Determine the [X, Y] coordinate at the center of the cell enclosing the given text.  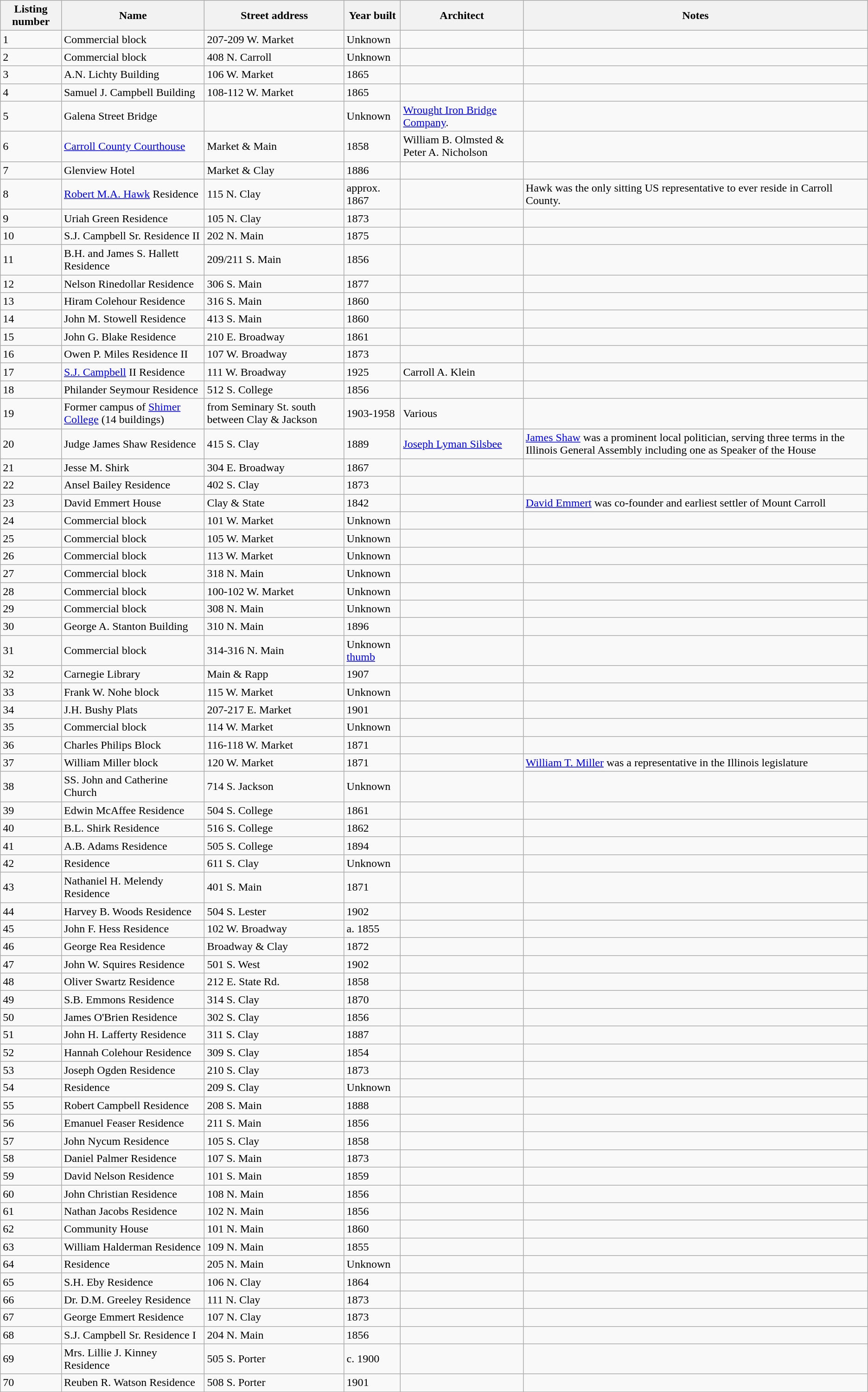
302 S. Clay [274, 1017]
114 W. Market [274, 727]
35 [31, 727]
31 [31, 650]
36 [31, 745]
1854 [372, 1052]
516 S. College [274, 828]
501 S. West [274, 964]
John M. Stowell Residence [133, 319]
a. 1855 [372, 929]
S.J. Campbell Sr. Residence I [133, 1335]
714 S. Jackson [274, 787]
Unknownthumb [372, 650]
Judge James Shaw Residence [133, 443]
12 [31, 283]
19 [31, 414]
306 S. Main [274, 283]
Former campus of Shimer College (14 buildings) [133, 414]
c. 1900 [372, 1359]
65 [31, 1282]
1925 [372, 372]
John Nycum Residence [133, 1141]
310 N. Main [274, 627]
38 [31, 787]
9 [31, 218]
1859 [372, 1176]
John H. Lafferty Residence [133, 1035]
34 [31, 710]
210 S. Clay [274, 1070]
Jesse M. Shirk [133, 468]
408 N. Carroll [274, 57]
105 W. Market [274, 538]
207-209 W. Market [274, 39]
57 [31, 1141]
1872 [372, 947]
1870 [372, 1000]
26 [31, 556]
Galena Street Bridge [133, 116]
Carroll County Courthouse [133, 147]
209 S. Clay [274, 1088]
William Miller block [133, 763]
13 [31, 301]
106 W. Market [274, 75]
David Nelson Residence [133, 1176]
62 [31, 1229]
102 N. Main [274, 1212]
54 [31, 1088]
Hawk was the only sitting US representative to ever reside in Carroll County. [696, 194]
Robert Campbell Residence [133, 1105]
2 [31, 57]
Frank W. Nohe block [133, 692]
207-217 E. Market [274, 710]
108-112 W. Market [274, 92]
211 S. Main [274, 1123]
318 N. Main [274, 573]
120 W. Market [274, 763]
from Seminary St. south between Clay & Jackson [274, 414]
Reuben R. Watson Residence [133, 1383]
Listing number [31, 16]
1842 [372, 503]
8 [31, 194]
24 [31, 520]
304 E. Broadway [274, 468]
Robert M.A. Hawk Residence [133, 194]
47 [31, 964]
101 W. Market [274, 520]
Notes [696, 16]
George Rea Residence [133, 947]
46 [31, 947]
66 [31, 1300]
S.B. Emmons Residence [133, 1000]
611 S. Clay [274, 863]
Carnegie Library [133, 674]
Carroll A. Klein [462, 372]
508 S. Porter [274, 1383]
S.J. Campbell II Residence [133, 372]
27 [31, 573]
1862 [372, 828]
Uriah Green Residence [133, 218]
Hannah Colehour Residence [133, 1052]
43 [31, 887]
11 [31, 260]
32 [31, 674]
1903-1958 [372, 414]
Broadway & Clay [274, 947]
Year built [372, 16]
Joseph Lyman Silsbee [462, 443]
George A. Stanton Building [133, 627]
512 S. College [274, 390]
George Emmert Residence [133, 1317]
1864 [372, 1282]
16 [31, 354]
1888 [372, 1105]
205 N. Main [274, 1264]
55 [31, 1105]
212 E. State Rd. [274, 982]
A.N. Lichty Building [133, 75]
314-316 N. Main [274, 650]
3 [31, 75]
504 S. College [274, 810]
202 N. Main [274, 236]
20 [31, 443]
107 S. Main [274, 1158]
48 [31, 982]
316 S. Main [274, 301]
59 [31, 1176]
210 E. Broadway [274, 337]
415 S. Clay [274, 443]
67 [31, 1317]
John F. Hess Residence [133, 929]
Clay & State [274, 503]
15 [31, 337]
B.H. and James S. Hallett Residence [133, 260]
1877 [372, 283]
100-102 W. Market [274, 591]
101 S. Main [274, 1176]
69 [31, 1359]
Samuel J. Campbell Building [133, 92]
64 [31, 1264]
18 [31, 390]
Name [133, 16]
5 [31, 116]
Owen P. Miles Residence II [133, 354]
314 S. Clay [274, 1000]
52 [31, 1052]
115 N. Clay [274, 194]
1894 [372, 846]
Various [462, 414]
111 N. Clay [274, 1300]
40 [31, 828]
Architect [462, 16]
45 [31, 929]
Mrs. Lillie J. Kinney Residence [133, 1359]
107 N. Clay [274, 1317]
Joseph Ogden Residence [133, 1070]
28 [31, 591]
23 [31, 503]
42 [31, 863]
108 N. Main [274, 1193]
Main & Rapp [274, 674]
David Emmert was co-founder and earliest settler of Mount Carroll [696, 503]
William T. Miller was a representative in the Illinois legislature [696, 763]
60 [31, 1193]
6 [31, 147]
S.J. Campbell Sr. Residence II [133, 236]
1867 [372, 468]
106 N. Clay [274, 1282]
Market & Clay [274, 170]
39 [31, 810]
56 [31, 1123]
Oliver Swartz Residence [133, 982]
1875 [372, 236]
101 N. Main [274, 1229]
21 [31, 468]
105 S. Clay [274, 1141]
17 [31, 372]
SS. John and Catherine Church [133, 787]
68 [31, 1335]
Charles Philips Block [133, 745]
33 [31, 692]
44 [31, 911]
1 [31, 39]
504 S. Lester [274, 911]
53 [31, 1070]
50 [31, 1017]
1887 [372, 1035]
37 [31, 763]
51 [31, 1035]
41 [31, 846]
309 S. Clay [274, 1052]
B.L. Shirk Residence [133, 828]
111 W. Broadway [274, 372]
7 [31, 170]
505 S. College [274, 846]
James Shaw was a prominent local politician, serving three terms in the Illinois General Assembly including one as Speaker of the House [696, 443]
105 N. Clay [274, 218]
John Christian Residence [133, 1193]
Nathan Jacobs Residence [133, 1212]
Daniel Palmer Residence [133, 1158]
22 [31, 485]
Street address [274, 16]
1855 [372, 1247]
102 W. Broadway [274, 929]
1889 [372, 443]
A.B. Adams Residence [133, 846]
413 S. Main [274, 319]
Hiram Colehour Residence [133, 301]
Edwin McAffee Residence [133, 810]
Community House [133, 1229]
204 N. Main [274, 1335]
30 [31, 627]
William Halderman Residence [133, 1247]
63 [31, 1247]
311 S. Clay [274, 1035]
approx. 1867 [372, 194]
109 N. Main [274, 1247]
14 [31, 319]
John G. Blake Residence [133, 337]
115 W. Market [274, 692]
Dr. D.M. Greeley Residence [133, 1300]
4 [31, 92]
J.H. Bushy Plats [133, 710]
Harvey B. Woods Residence [133, 911]
Glenview Hotel [133, 170]
208 S. Main [274, 1105]
29 [31, 609]
25 [31, 538]
Nelson Rinedollar Residence [133, 283]
John W. Squires Residence [133, 964]
107 W. Broadway [274, 354]
Emanuel Feaser Residence [133, 1123]
402 S. Clay [274, 485]
116-118 W. Market [274, 745]
1907 [372, 674]
David Emmert House [133, 503]
401 S. Main [274, 887]
Ansel Bailey Residence [133, 485]
61 [31, 1212]
Wrought Iron Bridge Company. [462, 116]
505 S. Porter [274, 1359]
49 [31, 1000]
James O'Brien Residence [133, 1017]
209/211 S. Main [274, 260]
S.H. Eby Residence [133, 1282]
William B. Olmsted & Peter A. Nicholson [462, 147]
113 W. Market [274, 556]
10 [31, 236]
308 N. Main [274, 609]
1886 [372, 170]
58 [31, 1158]
Philander Seymour Residence [133, 390]
Nathaniel H. Melendy Residence [133, 887]
1896 [372, 627]
70 [31, 1383]
Market & Main [274, 147]
